Pinpoint the cell where the given text exists, returning its (X, Y) midpoint coordinate. 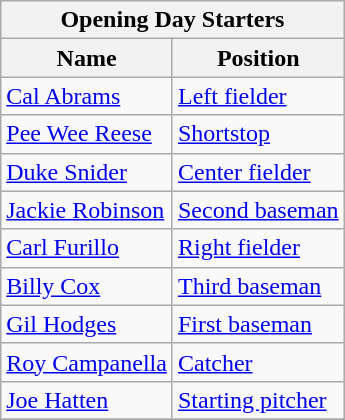
Center fielder (258, 172)
Jackie Robinson (87, 210)
Opening Day Starters (172, 20)
Position (258, 58)
Pee Wee Reese (87, 134)
First baseman (258, 324)
Gil Hodges (87, 324)
Billy Cox (87, 286)
Carl Furillo (87, 248)
Duke Snider (87, 172)
Joe Hatten (87, 400)
Left fielder (258, 96)
Second baseman (258, 210)
Cal Abrams (87, 96)
Third baseman (258, 286)
Name (87, 58)
Starting pitcher (258, 400)
Shortstop (258, 134)
Roy Campanella (87, 362)
Catcher (258, 362)
Right fielder (258, 248)
